Pinpoint the cell where the given text exists, returning its (x, y) midpoint coordinate. 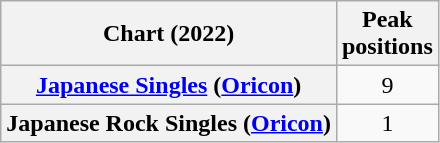
9 (387, 85)
1 (387, 123)
Japanese Singles (Oricon) (169, 85)
Chart (2022) (169, 34)
Japanese Rock Singles (Oricon) (169, 123)
Peakpositions (387, 34)
